Capture the cell that displays the provided text and extract its (x, y) central coordinate. 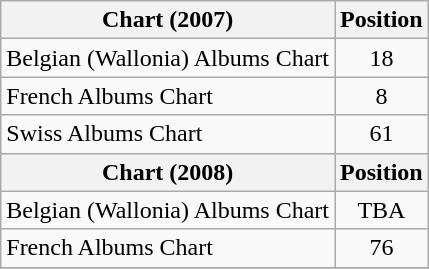
76 (381, 248)
Chart (2007) (168, 20)
18 (381, 58)
8 (381, 96)
Swiss Albums Chart (168, 134)
Chart (2008) (168, 172)
61 (381, 134)
TBA (381, 210)
